Scan for the cell matching the given text and deliver its [X, Y] coordinate at center. 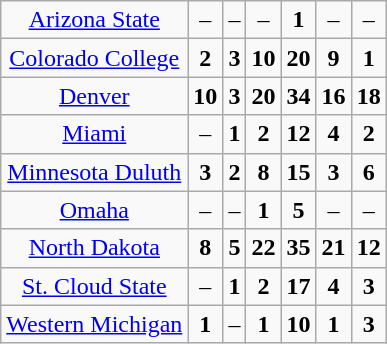
Omaha [94, 210]
17 [298, 286]
Minnesota Duluth [94, 172]
18 [368, 96]
21 [334, 248]
St. Cloud State [94, 286]
Denver [94, 96]
Miami [94, 134]
16 [334, 96]
Western Michigan [94, 324]
Colorado College [94, 58]
North Dakota [94, 248]
Arizona State [94, 20]
6 [368, 172]
15 [298, 172]
22 [264, 248]
34 [298, 96]
9 [334, 58]
35 [298, 248]
